Identify which cell holds the provided text, then report its [x, y] central coordinate. 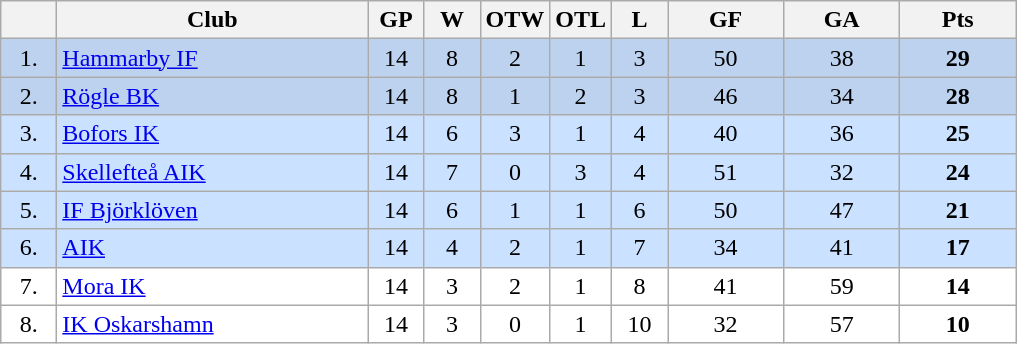
Mora IK [212, 286]
OTL [581, 20]
24 [958, 172]
GA [842, 20]
59 [842, 286]
1. [29, 58]
47 [842, 210]
Hammarby IF [212, 58]
21 [958, 210]
38 [842, 58]
L [640, 20]
6. [29, 248]
IK Oskarshamn [212, 324]
Rögle BK [212, 96]
7. [29, 286]
2. [29, 96]
40 [726, 134]
3. [29, 134]
Skellefteå AIK [212, 172]
Club [212, 20]
29 [958, 58]
36 [842, 134]
5. [29, 210]
Pts [958, 20]
46 [726, 96]
8. [29, 324]
Bofors IK [212, 134]
28 [958, 96]
W [452, 20]
GP [396, 20]
IF Björklöven [212, 210]
57 [842, 324]
25 [958, 134]
17 [958, 248]
GF [726, 20]
OTW [515, 20]
51 [726, 172]
AIK [212, 248]
4. [29, 172]
